Determine the [x, y] coordinate at the center of the cell enclosing the given text.  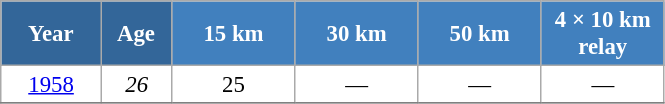
15 km [234, 34]
26 [136, 85]
1958 [52, 85]
50 km [480, 34]
30 km [356, 34]
4 × 10 km relay [602, 34]
Age [136, 34]
25 [234, 85]
Year [52, 34]
